Output the [X, Y] coordinate of the center of the cell containing the given text.  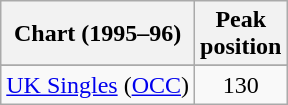
Chart (1995–96) [98, 34]
Peakposition [241, 34]
130 [241, 85]
UK Singles (OCC) [98, 85]
